Capture the cell that displays the provided text and extract its (x, y) central coordinate. 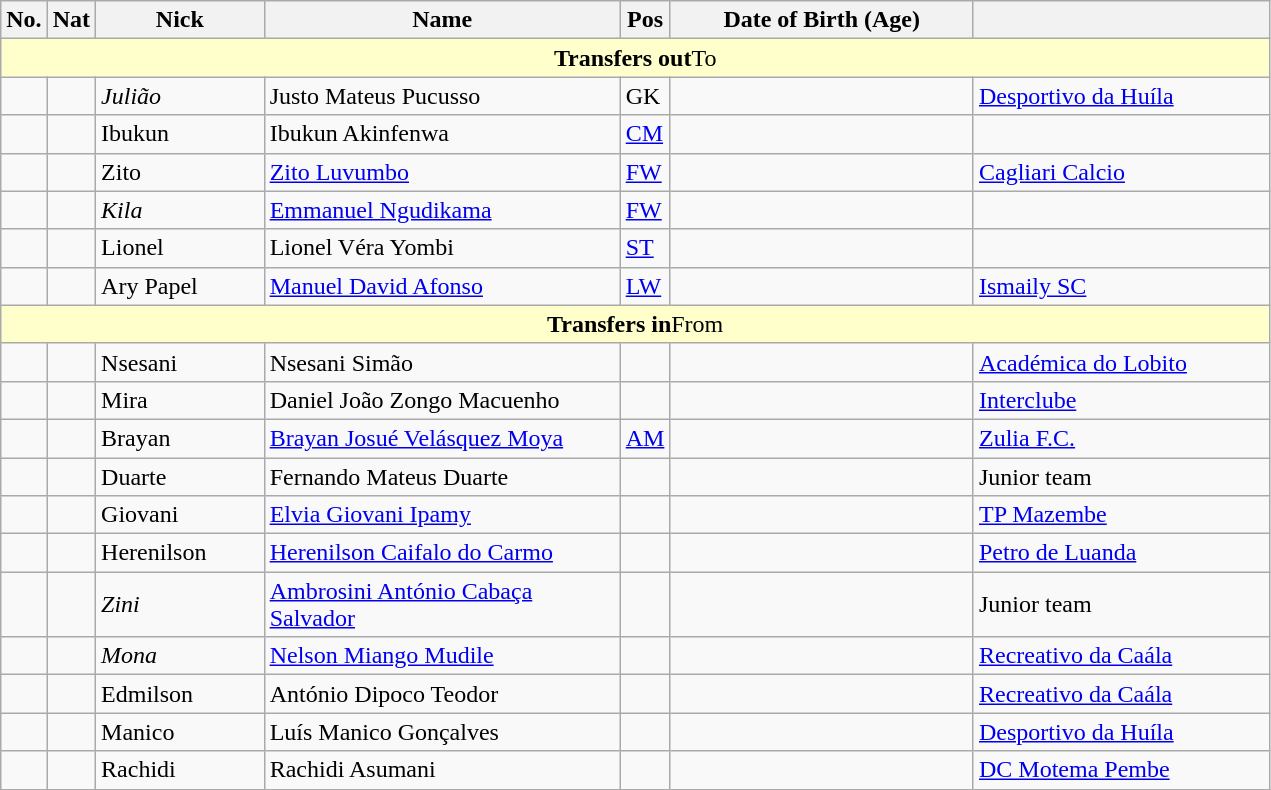
Transfers inFrom (636, 324)
Mona (180, 656)
Julião (180, 96)
Lionel (180, 248)
DC Motema Pembe (1121, 770)
Elvia Giovani Ipamy (442, 515)
Manico (180, 732)
Rachidi (180, 770)
Date of Birth (Age) (822, 20)
Mira (180, 400)
TP Mazembe (1121, 515)
Justo Mateus Pucusso (442, 96)
Kila (180, 210)
Nat (71, 20)
Petro de Luanda (1121, 553)
Pos (645, 20)
AM (645, 438)
Herenilson (180, 553)
Ary Papel (180, 286)
Rachidi Asumani (442, 770)
Nick (180, 20)
Nsesani (180, 362)
Name (442, 20)
Zito Luvumbo (442, 172)
Zulia F.C. (1121, 438)
Ibukun (180, 134)
Brayan Josué Velásquez Moya (442, 438)
Académica do Lobito (1121, 362)
Ismaily SC (1121, 286)
ST (645, 248)
Cagliari Calcio (1121, 172)
Edmilson (180, 694)
Nsesani Simão (442, 362)
Emmanuel Ngudikama (442, 210)
Manuel David Afonso (442, 286)
António Dipoco Teodor (442, 694)
CM (645, 134)
Luís Manico Gonçalves (442, 732)
Zini (180, 604)
Ambrosini António Cabaça Salvador (442, 604)
LW (645, 286)
Daniel João Zongo Macuenho (442, 400)
Giovani (180, 515)
Duarte (180, 477)
Fernando Mateus Duarte (442, 477)
Lionel Véra Yombi (442, 248)
No. (24, 20)
Ibukun Akinfenwa (442, 134)
Zito (180, 172)
GK (645, 96)
Interclube (1121, 400)
Transfers outTo (636, 58)
Brayan (180, 438)
Nelson Miango Mudile (442, 656)
Herenilson Caifalo do Carmo (442, 553)
